Identify which cell holds the provided text, then report its [X, Y] central coordinate. 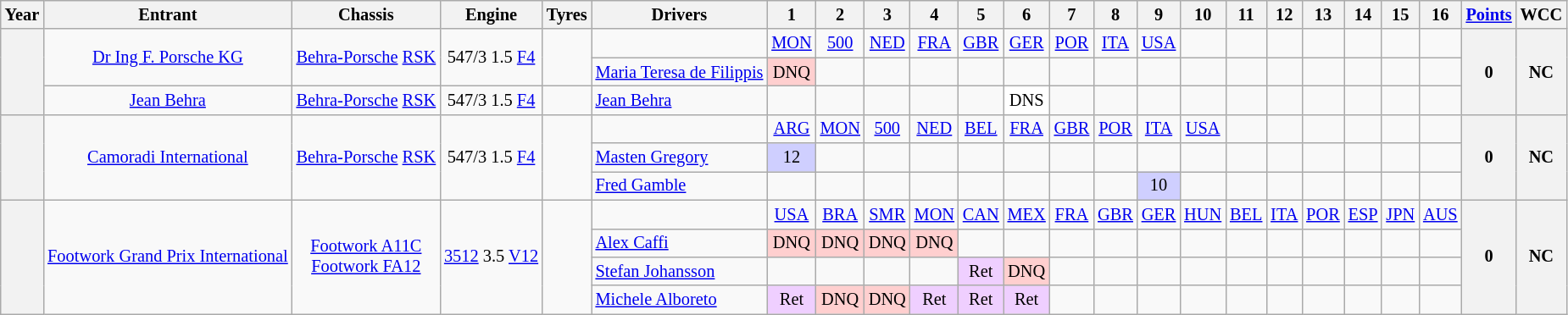
Camoradi International [168, 157]
ESP [1363, 214]
16 [1440, 14]
11 [1246, 14]
BRA [841, 214]
Tyres [567, 14]
Dr Ing F. Porsche KG [168, 58]
8 [1115, 14]
CAN [981, 214]
9 [1159, 14]
JPN [1400, 214]
Chassis [366, 14]
Entrant [168, 14]
Footwork Grand Prix International [168, 257]
DNS [1027, 100]
ARG [792, 129]
Alex Caffi [680, 243]
4 [934, 14]
Points [1489, 14]
3 [887, 14]
Fred Gamble [680, 185]
Footwork A11CFootwork FA12 [366, 257]
1 [792, 14]
Maria Teresa de Filippis [680, 72]
SMR [887, 214]
MEX [1027, 214]
WCC [1542, 14]
15 [1400, 14]
6 [1027, 14]
Year [22, 14]
14 [1363, 14]
HUN [1203, 214]
5 [981, 14]
3512 3.5 V12 [492, 257]
7 [1072, 14]
Michele Alboreto [680, 300]
Masten Gregory [680, 157]
13 [1322, 14]
2 [841, 14]
Stefan Johansson [680, 271]
Drivers [680, 14]
Engine [492, 14]
AUS [1440, 214]
